For the text-containing cell, return its midpoint in (X, Y) coordinate format. 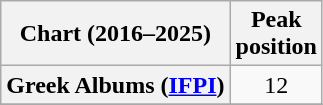
Greek Albums (IFPI) (116, 85)
Chart (2016–2025) (116, 34)
Peakposition (276, 34)
12 (276, 85)
